Return (X, Y) of the center of cell containing provided text 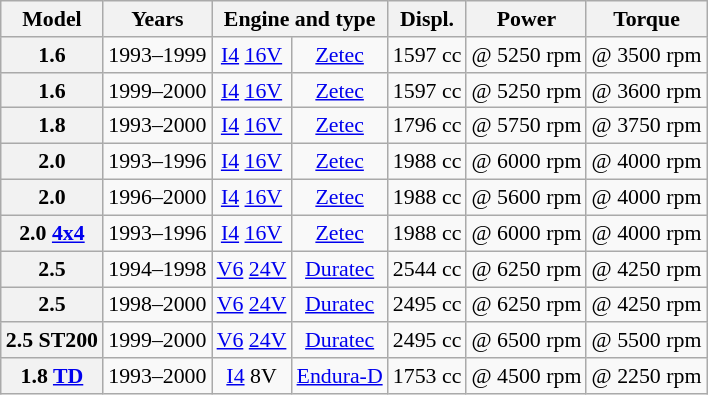
@ 2250 rpm (646, 375)
Torque (646, 18)
@ 3500 rpm (646, 54)
1.8 TD (52, 375)
Years (157, 18)
Power (526, 18)
1998–2000 (157, 304)
@ 4500 rpm (526, 375)
@ 6500 rpm (526, 340)
1996–2000 (157, 197)
1994–1998 (157, 268)
I4 8V (252, 375)
@ 5500 rpm (646, 340)
2.0 4x4 (52, 233)
2.5 ST200 (52, 340)
@ 3600 rpm (646, 90)
@ 5600 rpm (526, 197)
@ 5750 rpm (526, 125)
@ 3750 rpm (646, 125)
Endura-D (339, 375)
1753 cc (428, 375)
Model (52, 18)
1796 cc (428, 125)
Displ. (428, 18)
Engine and type (300, 18)
1993–1999 (157, 54)
1.8 (52, 125)
2544 cc (428, 268)
